Locate the cell with the specified text and output its [X, Y] center coordinate. 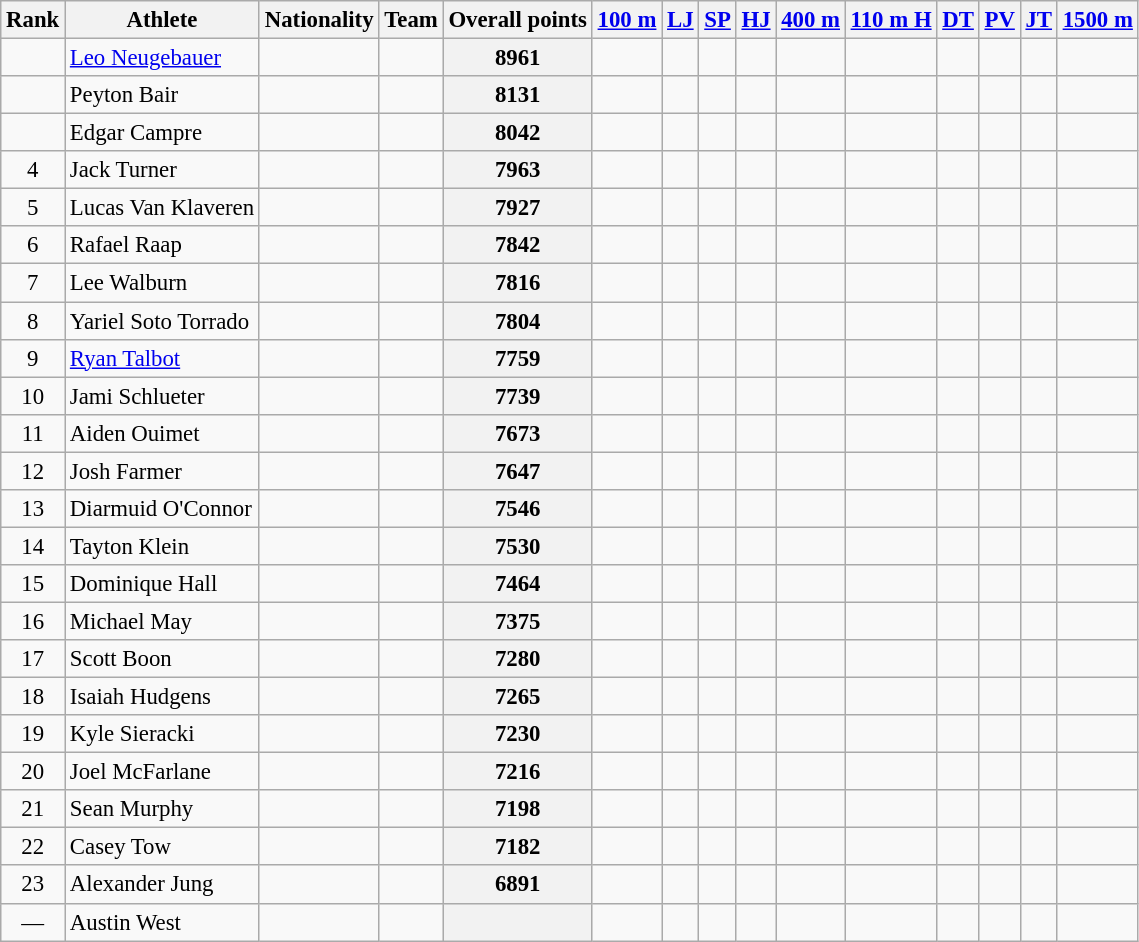
Overall points [518, 20]
7804 [518, 321]
18 [33, 697]
Isaiah Hudgens [162, 697]
15 [33, 584]
Scott Boon [162, 659]
Rank [33, 20]
7216 [518, 772]
7816 [518, 283]
7265 [518, 697]
4 [33, 170]
7 [33, 283]
7759 [518, 358]
Alexander Jung [162, 885]
7546 [518, 509]
1500 m [1098, 20]
6891 [518, 885]
14 [33, 546]
Lee Walburn [162, 283]
JT [1038, 20]
Ryan Talbot [162, 358]
21 [33, 809]
400 m [810, 20]
12 [33, 471]
7673 [518, 433]
Austin West [162, 922]
9 [33, 358]
7464 [518, 584]
10 [33, 396]
PV [1000, 20]
7647 [518, 471]
SP [718, 20]
Michael May [162, 621]
Aiden Ouimet [162, 433]
5 [33, 208]
7375 [518, 621]
Leo Neugebauer [162, 58]
19 [33, 734]
Rafael Raap [162, 245]
Athlete [162, 20]
LJ [680, 20]
7963 [518, 170]
Yariel Soto Torrado [162, 321]
13 [33, 509]
7530 [518, 546]
Dominique Hall [162, 584]
8961 [518, 58]
22 [33, 847]
Diarmuid O'Connor [162, 509]
Joel McFarlane [162, 772]
7927 [518, 208]
Sean Murphy [162, 809]
110 m H [891, 20]
Jami Schlueter [162, 396]
7739 [518, 396]
Tayton Klein [162, 546]
Josh Farmer [162, 471]
8 [33, 321]
Team [411, 20]
100 m [626, 20]
6 [33, 245]
8042 [518, 133]
7198 [518, 809]
Kyle Sieracki [162, 734]
20 [33, 772]
16 [33, 621]
— [33, 922]
Casey Tow [162, 847]
7842 [518, 245]
7280 [518, 659]
23 [33, 885]
Jack Turner [162, 170]
HJ [756, 20]
11 [33, 433]
Edgar Campre [162, 133]
Peyton Bair [162, 95]
DT [958, 20]
8131 [518, 95]
17 [33, 659]
Lucas Van Klaveren [162, 208]
Nationality [318, 20]
7230 [518, 734]
7182 [518, 847]
